Detect which cell encompasses the target text, then output its (x, y) center coordinate. 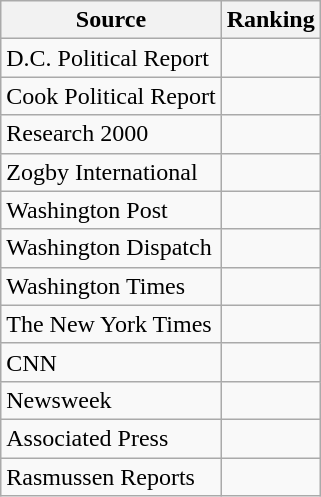
Zogby International (111, 172)
Rasmussen Reports (111, 477)
Cook Political Report (111, 96)
Washington Dispatch (111, 248)
Ranking (270, 20)
Washington Times (111, 286)
Research 2000 (111, 134)
Washington Post (111, 210)
Newsweek (111, 400)
Source (111, 20)
Associated Press (111, 438)
The New York Times (111, 324)
D.C. Political Report (111, 58)
CNN (111, 362)
